Find where the given text appears and provide that cell's center as (X, Y) coordinate. 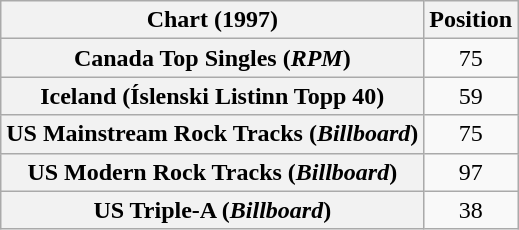
Canada Top Singles (RPM) (212, 58)
US Mainstream Rock Tracks (Billboard) (212, 134)
Position (471, 20)
97 (471, 172)
Iceland (Íslenski Listinn Topp 40) (212, 96)
59 (471, 96)
US Modern Rock Tracks (Billboard) (212, 172)
Chart (1997) (212, 20)
US Triple-A (Billboard) (212, 210)
38 (471, 210)
